Find where the given text appears and provide that cell's center as [X, Y] coordinate. 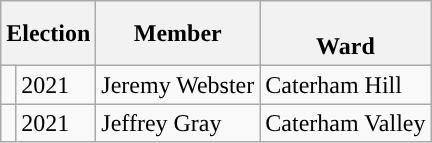
Member [178, 34]
Ward [346, 34]
Jeremy Webster [178, 85]
Jeffrey Gray [178, 123]
Caterham Hill [346, 85]
Caterham Valley [346, 123]
Election [48, 34]
